Locate the cell with the specified text and output its (x, y) center coordinate. 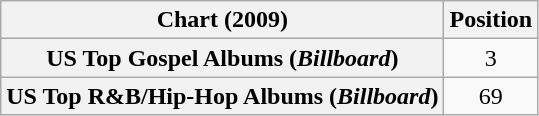
US Top Gospel Albums (Billboard) (222, 58)
Chart (2009) (222, 20)
US Top R&B/Hip-Hop Albums (Billboard) (222, 96)
69 (491, 96)
Position (491, 20)
3 (491, 58)
